Pinpoint the cell where the given text exists, returning its [X, Y] midpoint coordinate. 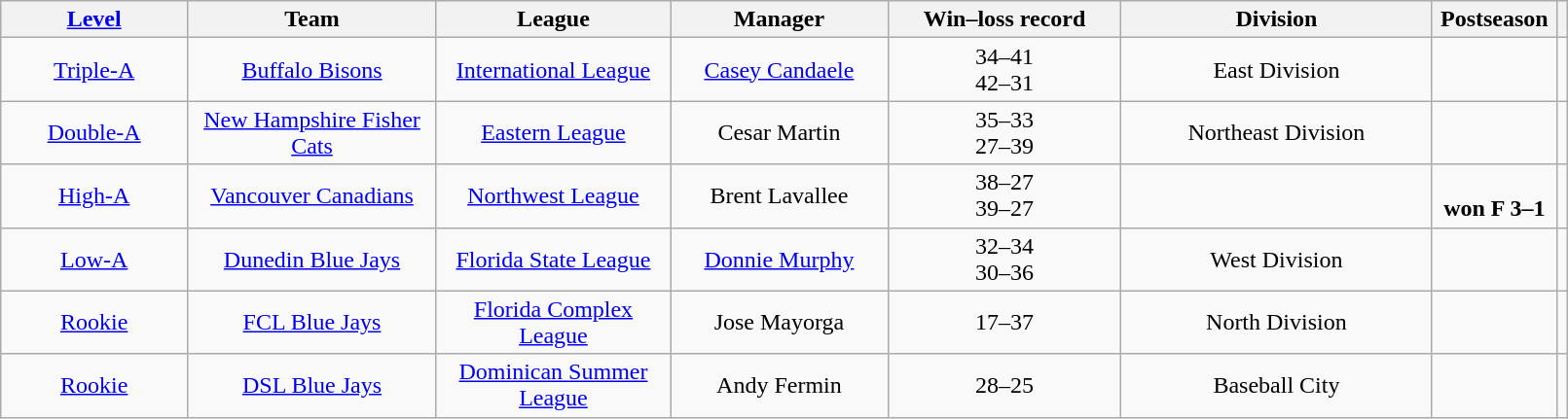
Northeast Division [1277, 132]
Postseason [1495, 19]
DSL Blue Jays [312, 385]
17–37 [1004, 323]
Vancouver Canadians [312, 196]
High-A [94, 196]
Dunedin Blue Jays [312, 259]
Double-A [94, 132]
Triple-A [94, 70]
Low-A [94, 259]
Brent Lavallee [780, 196]
Dominican Summer League [553, 385]
North Division [1277, 323]
won F 3–1 [1495, 196]
Andy Fermin [780, 385]
Casey Candaele [780, 70]
Buffalo Bisons [312, 70]
34–41 42–31 [1004, 70]
38–27 39–27 [1004, 196]
35–33 27–39 [1004, 132]
Level [94, 19]
League [553, 19]
Northwest League [553, 196]
Florida State League [553, 259]
Cesar Martin [780, 132]
Baseball City [1277, 385]
Team [312, 19]
28–25 [1004, 385]
East Division [1277, 70]
West Division [1277, 259]
Eastern League [553, 132]
Win–loss record [1004, 19]
Division [1277, 19]
New Hampshire Fisher Cats [312, 132]
Jose Mayorga [780, 323]
Manager [780, 19]
Florida Complex League [553, 323]
32–34 30–36 [1004, 259]
International League [553, 70]
Donnie Murphy [780, 259]
FCL Blue Jays [312, 323]
